Determine the (x, y) coordinate at the center of the cell enclosing the given text.  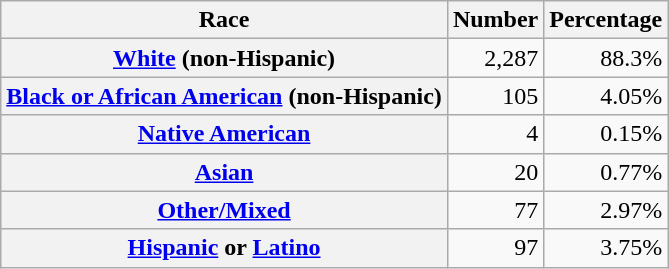
Race (224, 20)
Other/Mixed (224, 210)
97 (495, 248)
88.3% (606, 58)
105 (495, 96)
Percentage (606, 20)
77 (495, 210)
2.97% (606, 210)
20 (495, 172)
Hispanic or Latino (224, 248)
Number (495, 20)
Native American (224, 134)
0.15% (606, 134)
4.05% (606, 96)
3.75% (606, 248)
2,287 (495, 58)
4 (495, 134)
0.77% (606, 172)
White (non-Hispanic) (224, 58)
Asian (224, 172)
Black or African American (non-Hispanic) (224, 96)
